Extract the (X, Y) coordinate from the center of the cell holding the provided text.  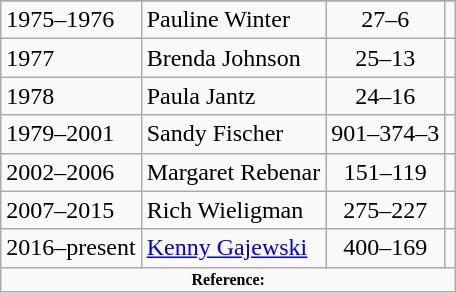
27–6 (386, 20)
Rich Wieligman (234, 210)
1978 (71, 96)
400–169 (386, 248)
Kenny Gajewski (234, 248)
1977 (71, 58)
151–119 (386, 172)
2007–2015 (71, 210)
Reference: (228, 279)
1979–2001 (71, 134)
Paula Jantz (234, 96)
Pauline Winter (234, 20)
25–13 (386, 58)
2016–present (71, 248)
1975–1976 (71, 20)
901–374–3 (386, 134)
2002–2006 (71, 172)
Brenda Johnson (234, 58)
Margaret Rebenar (234, 172)
24–16 (386, 96)
Sandy Fischer (234, 134)
275–227 (386, 210)
